Pinpoint the cell where the given text exists, returning its (X, Y) midpoint coordinate. 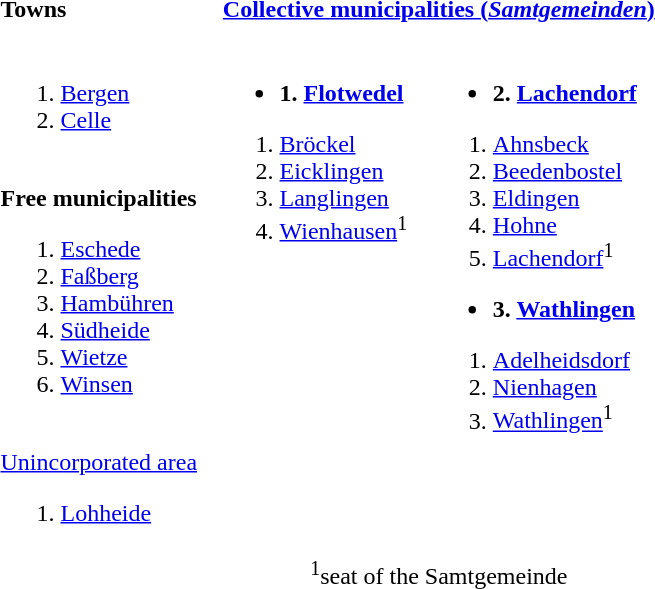
1. FlotwedelBröckelEicklingenLanglingenWienhausen1 (323, 290)
